Detect which cell encompasses the target text, then output its [X, Y] center coordinate. 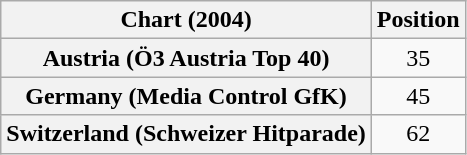
Position [418, 20]
Chart (2004) [186, 20]
45 [418, 96]
Switzerland (Schweizer Hitparade) [186, 134]
Germany (Media Control GfK) [186, 96]
62 [418, 134]
35 [418, 58]
Austria (Ö3 Austria Top 40) [186, 58]
